Search for the cell housing the specified text and yield its (X, Y) center coordinate. 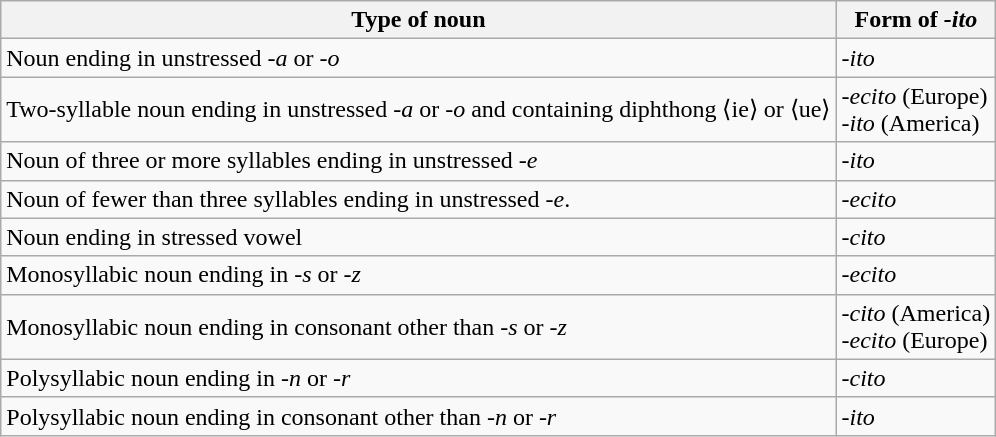
Noun of fewer than three syllables ending in unstressed -e. (418, 199)
Polysyllabic noun ending in consonant other than -n or -r (418, 416)
Type of noun (418, 20)
Noun ending in unstressed -a or -o (418, 58)
Monosyllabic noun ending in -s or -z (418, 275)
-ecito (Europe)-ito (America) (916, 110)
Form of -ito (916, 20)
Noun ending in stressed vowel (418, 237)
Two-syllable noun ending in unstressed -a or -o and containing diphthong ⟨ie⟩ or ⟨ue⟩ (418, 110)
Monosyllabic noun ending in consonant other than -s or -z (418, 326)
Noun of three or more syllables ending in unstressed -e (418, 161)
-cito (America)-ecito (Europe) (916, 326)
Polysyllabic noun ending in -n or -r (418, 378)
